Locate the cell with the specified text and output its (x, y) center coordinate. 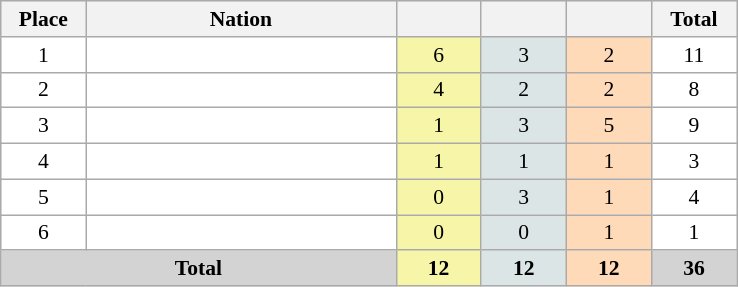
9 (694, 126)
11 (694, 55)
36 (694, 269)
Nation (241, 19)
8 (694, 90)
Place (44, 19)
